Determine the (x, y) coordinate at the center of the cell enclosing the given text.  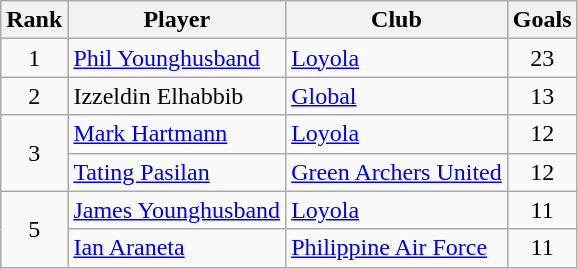
Goals (542, 20)
Rank (34, 20)
23 (542, 58)
3 (34, 153)
Club (397, 20)
Global (397, 96)
13 (542, 96)
Green Archers United (397, 172)
Mark Hartmann (177, 134)
2 (34, 96)
Izzeldin Elhabbib (177, 96)
Ian Araneta (177, 248)
Philippine Air Force (397, 248)
5 (34, 229)
Player (177, 20)
Phil Younghusband (177, 58)
1 (34, 58)
Tating Pasilan (177, 172)
James Younghusband (177, 210)
